Return [x, y] of the center of cell containing provided text 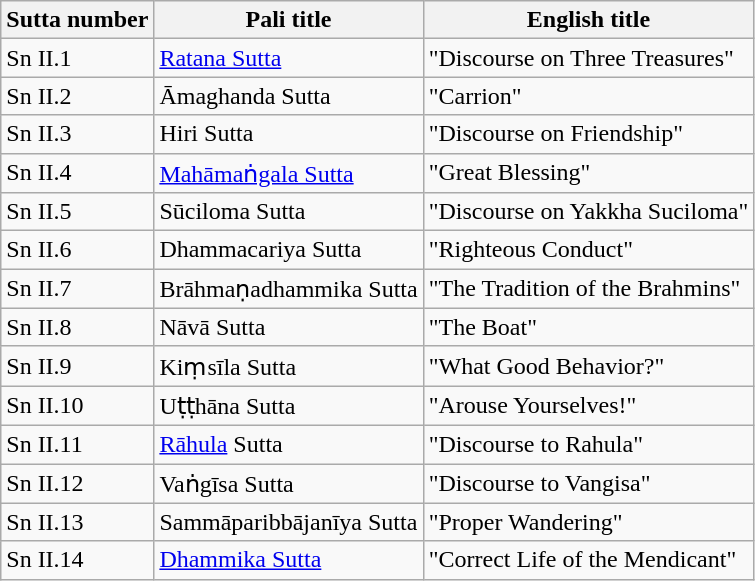
"The Tradition of the Brahmins" [588, 289]
Sn II.3 [78, 134]
"Proper Wandering" [588, 522]
Rāhula Sutta [288, 444]
Sn II.4 [78, 173]
"Carrion" [588, 96]
"Discourse to Rahula" [588, 444]
English title [588, 20]
Sutta number [78, 20]
"Discourse on Yakkha Suciloma" [588, 212]
Mahāmaṅgala Sutta [288, 173]
Sn II.11 [78, 444]
"The Boat" [588, 327]
Uṭṭhāna Sutta [288, 406]
Sn II.9 [78, 366]
"Discourse to Vangisa" [588, 484]
Sn II.6 [78, 250]
Brāhmaṇadhammika Sutta [288, 289]
Dhammacariya Sutta [288, 250]
"Correct Life of the Mendicant" [588, 560]
Ratana Sutta [288, 58]
Sūciloma Sutta [288, 212]
Sn II.5 [78, 212]
Sn II.14 [78, 560]
"Arouse Yourselves!" [588, 406]
Sn II.2 [78, 96]
Hiri Sutta [288, 134]
Vaṅgīsa Sutta [288, 484]
"What Good Behavior?" [588, 366]
Nāvā Sutta [288, 327]
"Discourse on Three Treasures" [588, 58]
"Discourse on Friendship" [588, 134]
Sn II.8 [78, 327]
Sn II.1 [78, 58]
"Righteous Conduct" [588, 250]
Sammāparibbājanīya Sutta [288, 522]
Sn II.12 [78, 484]
Pali title [288, 20]
Dhammika Sutta [288, 560]
Sn II.7 [78, 289]
Sn II.10 [78, 406]
Sn II.13 [78, 522]
"Great Blessing" [588, 173]
Āmaghanda Sutta [288, 96]
Kiṃsīla Sutta [288, 366]
